Determine the (X, Y) coordinate at the center of the cell enclosing the given text.  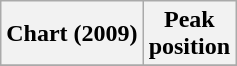
Chart (2009) (72, 34)
Peakposition (189, 34)
